Return (x, y) of the center of cell containing provided text 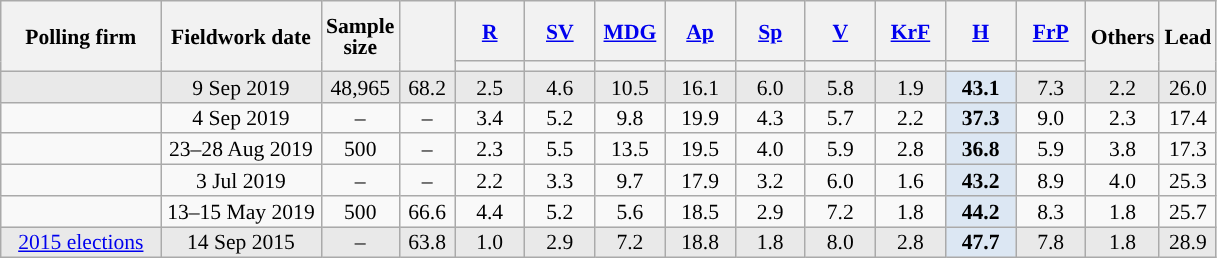
18.8 (700, 242)
3.2 (770, 180)
8.9 (1051, 180)
7.3 (1051, 86)
17.4 (1188, 118)
V (840, 31)
3.3 (560, 180)
25.7 (1188, 212)
3.4 (490, 118)
9 Sep 2019 (241, 86)
47.7 (980, 242)
3.8 (1123, 150)
19.5 (700, 150)
Ap (700, 31)
13.5 (630, 150)
16.1 (700, 86)
8.0 (840, 242)
MDG (630, 31)
10.5 (630, 86)
1.6 (910, 180)
26.0 (1188, 86)
Others (1123, 36)
KrF (910, 31)
5.6 (630, 212)
48,965 (360, 86)
Sp (770, 31)
44.2 (980, 212)
Fieldwork date (241, 36)
18.5 (700, 212)
5.7 (840, 118)
4.3 (770, 118)
13–15 May 2019 (241, 212)
68.2 (426, 86)
23–28 Aug 2019 (241, 150)
2015 elections (81, 242)
17.3 (1188, 150)
8.3 (1051, 212)
7.8 (1051, 242)
19.9 (700, 118)
66.6 (426, 212)
3 Jul 2019 (241, 180)
17.9 (700, 180)
2.5 (490, 86)
43.2 (980, 180)
Samplesize (360, 36)
4 Sep 2019 (241, 118)
9.7 (630, 180)
1.0 (490, 242)
5.8 (840, 86)
4.6 (560, 86)
FrP (1051, 31)
37.3 (980, 118)
4.4 (490, 212)
1.9 (910, 86)
28.9 (1188, 242)
5.5 (560, 150)
14 Sep 2015 (241, 242)
H (980, 31)
63.8 (426, 242)
9.8 (630, 118)
9.0 (1051, 118)
Lead (1188, 36)
R (490, 31)
SV (560, 31)
25.3 (1188, 180)
43.1 (980, 86)
Polling firm (81, 36)
36.8 (980, 150)
